Find where the given text appears and provide that cell's center as (x, y) coordinate. 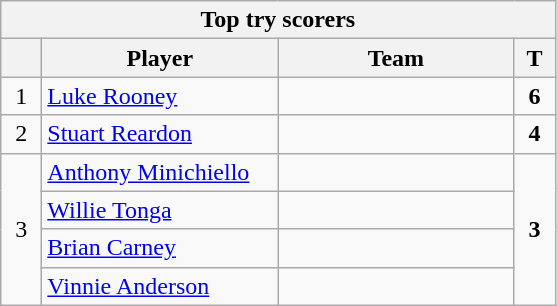
Player (160, 58)
Vinnie Anderson (160, 286)
1 (22, 96)
Top try scorers (278, 20)
4 (534, 134)
Brian Carney (160, 248)
T (534, 58)
Luke Rooney (160, 96)
Anthony Minichiello (160, 172)
2 (22, 134)
Stuart Reardon (160, 134)
6 (534, 96)
Willie Tonga (160, 210)
Team (396, 58)
